Return the [X, Y] coordinate for the center point of the cell that contains the specified text.  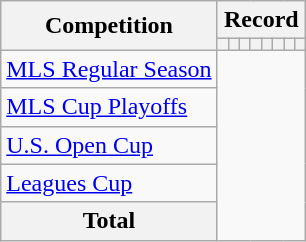
U.S. Open Cup [109, 145]
MLS Regular Season [109, 69]
Leagues Cup [109, 183]
Record [261, 20]
MLS Cup Playoffs [109, 107]
Total [109, 221]
Competition [109, 26]
